Capture the cell that displays the provided text and extract its (X, Y) central coordinate. 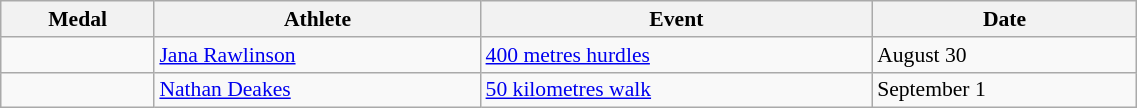
Athlete (317, 19)
Medal (78, 19)
400 metres hurdles (677, 55)
Event (677, 19)
Jana Rawlinson (317, 55)
August 30 (1004, 55)
September 1 (1004, 90)
Nathan Deakes (317, 90)
50 kilometres walk (677, 90)
Date (1004, 19)
